Return the [x, y] coordinate for the center point of the cell that contains the specified text.  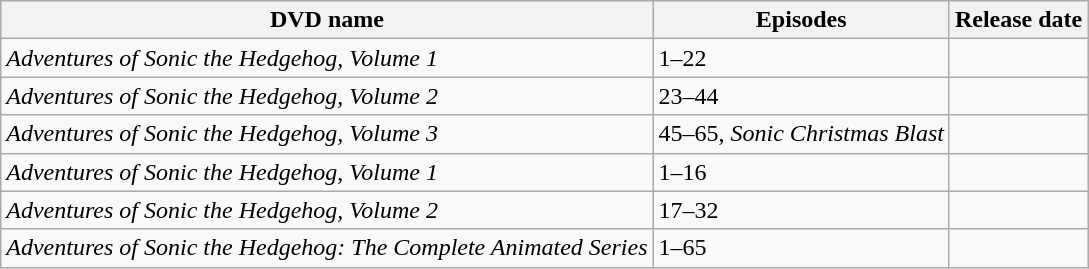
Episodes [801, 20]
17–32 [801, 210]
1–22 [801, 58]
45–65, Sonic Christmas Blast [801, 134]
DVD name [327, 20]
1–16 [801, 172]
23–44 [801, 96]
Adventures of Sonic the Hedgehog: The Complete Animated Series [327, 248]
Adventures of Sonic the Hedgehog, Volume 3 [327, 134]
Release date [1018, 20]
1–65 [801, 248]
